Provide the [X, Y] coordinate of the cell's center where the given text is located.  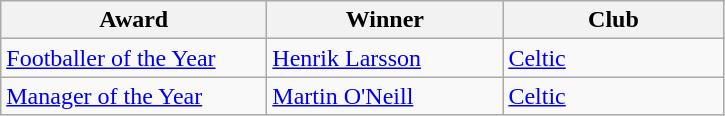
Footballer of the Year [134, 58]
Henrik Larsson [385, 58]
Martin O'Neill [385, 96]
Club [614, 20]
Winner [385, 20]
Manager of the Year [134, 96]
Award [134, 20]
